Capture the cell that displays the provided text and extract its [x, y] central coordinate. 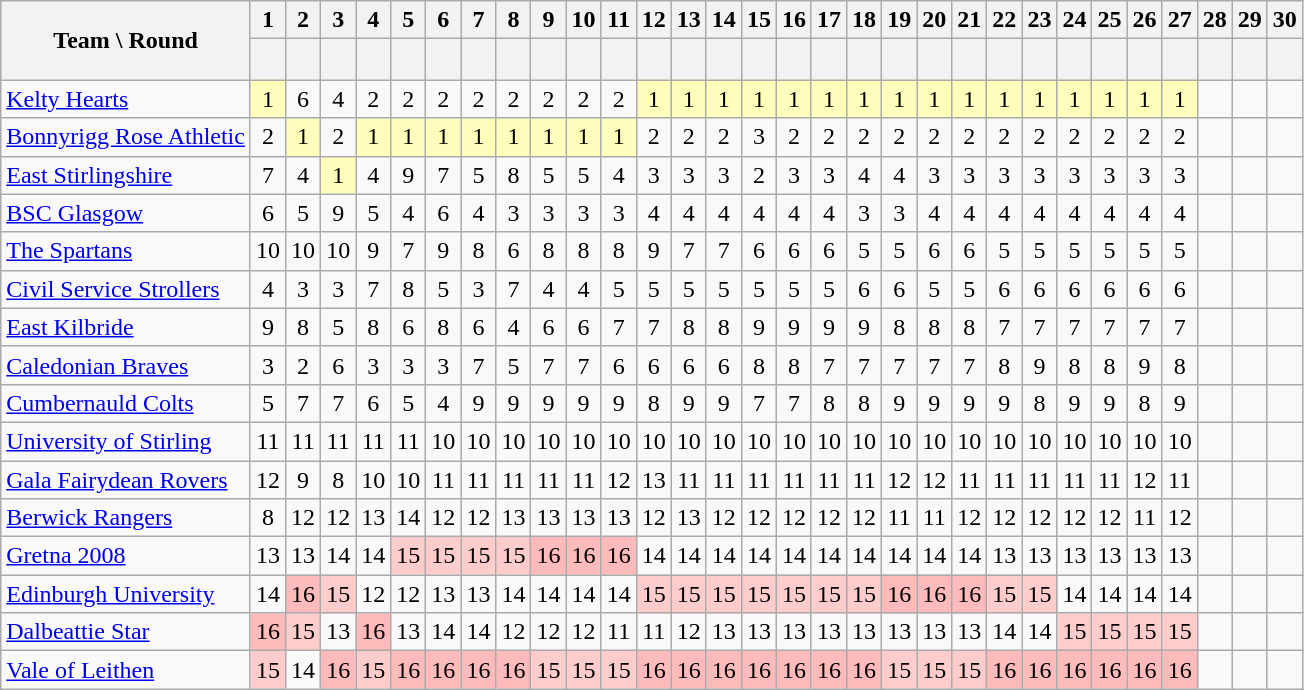
Edinburgh University [126, 594]
23 [1040, 20]
East Kilbride [126, 327]
24 [1074, 20]
University of Stirling [126, 441]
27 [1180, 20]
26 [1144, 20]
Cumbernauld Colts [126, 403]
18 [864, 20]
The Spartans [126, 251]
Berwick Rangers [126, 518]
Vale of Leithen [126, 670]
28 [1214, 20]
Caledonian Braves [126, 365]
Civil Service Strollers [126, 289]
20 [934, 20]
Team \ Round [126, 40]
25 [1110, 20]
BSC Glasgow [126, 213]
Gretna 2008 [126, 556]
21 [970, 20]
East Stirlingshire [126, 175]
Gala Fairydean Rovers [126, 479]
19 [900, 20]
29 [1250, 20]
22 [1004, 20]
Dalbeattie Star [126, 632]
30 [1284, 20]
Bonnyrigg Rose Athletic [126, 137]
Kelty Hearts [126, 99]
17 [828, 20]
